Find where the given text appears and provide that cell's center as (x, y) coordinate. 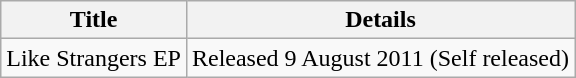
Title (94, 20)
Released 9 August 2011 (Self released) (380, 58)
Like Strangers EP (94, 58)
Details (380, 20)
